Identify which cell holds the provided text, then report its [X, Y] central coordinate. 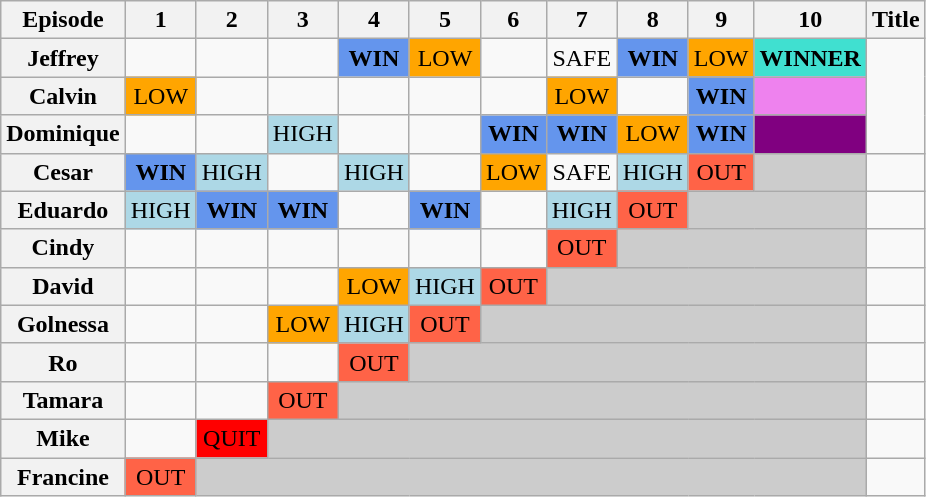
Golnessa [63, 324]
4 [374, 20]
3 [302, 20]
QUIT [232, 438]
David [63, 286]
Calvin [63, 96]
WINNER [810, 58]
1 [160, 20]
Cesar [63, 172]
10 [810, 20]
Mike [63, 438]
9 [721, 20]
7 [582, 20]
Dominique [63, 134]
5 [444, 20]
6 [513, 20]
2 [232, 20]
Title [896, 20]
Episode [63, 20]
Tamara [63, 400]
Jeffrey [63, 58]
Ro [63, 362]
Francine [63, 477]
Cindy [63, 248]
8 [652, 20]
Eduardo [63, 210]
